Pinpoint the cell where the given text exists, returning its [X, Y] midpoint coordinate. 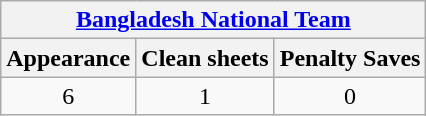
6 [68, 96]
1 [205, 96]
Appearance [68, 58]
Bangladesh National Team [214, 20]
0 [350, 96]
Clean sheets [205, 58]
Penalty Saves [350, 58]
